For the text-containing cell, return its midpoint in (x, y) coordinate format. 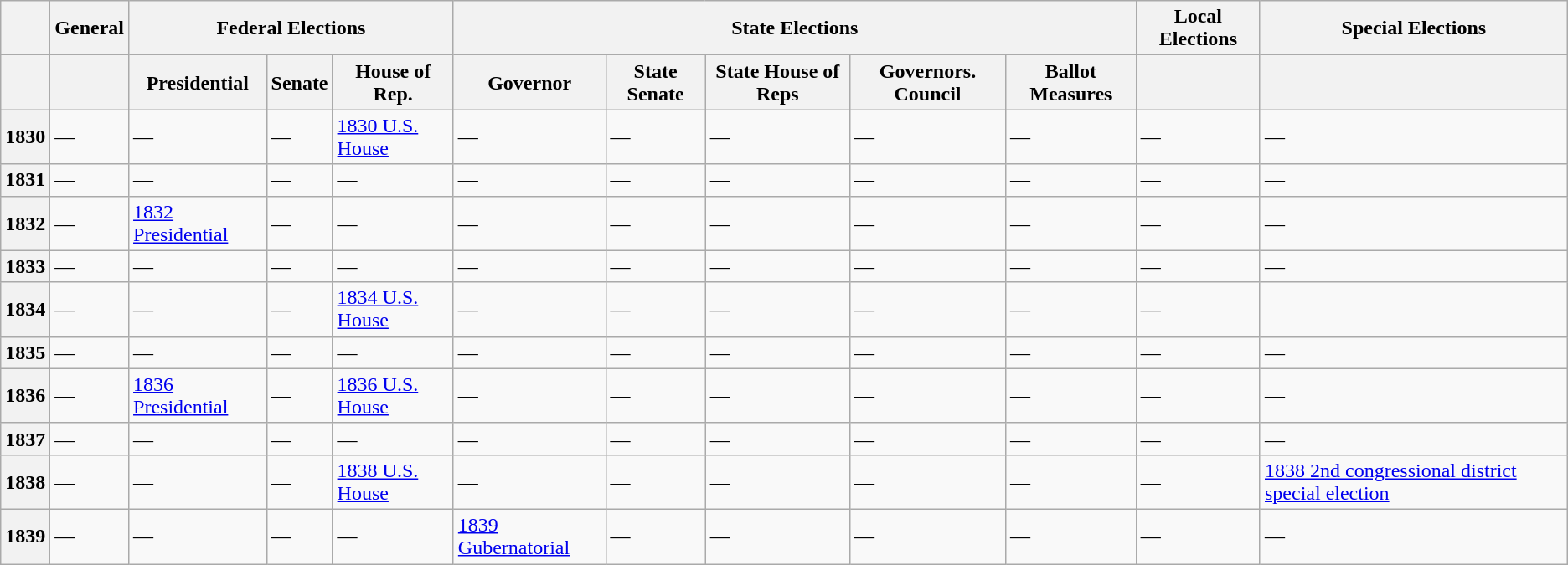
Federal Elections (291, 28)
1836 (25, 395)
1836 U.S. House (393, 395)
1832 Presidential (198, 223)
1839 (25, 536)
Governors. Council (928, 82)
1834 U.S. House (393, 310)
Senate (300, 82)
Local Elections (1198, 28)
State Elections (794, 28)
1834 (25, 310)
1839 Gubernatorial (529, 536)
State Senate (655, 82)
General (90, 28)
State House of Reps (777, 82)
Ballot Measures (1070, 82)
1837 (25, 439)
1833 (25, 266)
1838 (25, 482)
1838 U.S. House (393, 482)
Presidential (198, 82)
1835 (25, 352)
1831 (25, 180)
Governor (529, 82)
1836 Presidential (198, 395)
1832 (25, 223)
1838 2nd congressional district special election (1414, 482)
1830 (25, 137)
Special Elections (1414, 28)
1830 U.S. House (393, 137)
House of Rep. (393, 82)
